Pinpoint the cell where the given text exists, returning its [x, y] midpoint coordinate. 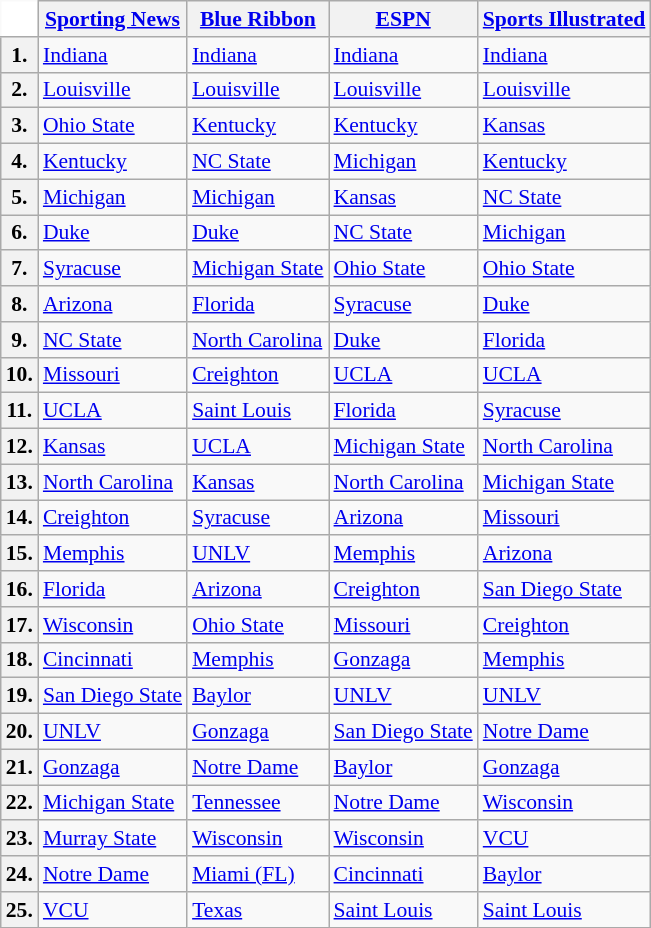
2. [20, 90]
5. [20, 197]
19. [20, 696]
4. [20, 162]
Texas [258, 910]
9. [20, 340]
25. [20, 910]
10. [20, 375]
12. [20, 447]
7. [20, 269]
6. [20, 233]
Blue Ribbon [258, 19]
18. [20, 660]
20. [20, 732]
21. [20, 767]
Miami (FL) [258, 874]
3. [20, 126]
Sporting News [112, 19]
23. [20, 839]
11. [20, 411]
8. [20, 304]
13. [20, 482]
17. [20, 625]
24. [20, 874]
ESPN [404, 19]
14. [20, 518]
16. [20, 589]
Tennessee [258, 803]
1. [20, 55]
22. [20, 803]
Sports Illustrated [564, 19]
15. [20, 554]
Murray State [112, 839]
